Determine the (X, Y) coordinate at the center of the cell enclosing the given text.  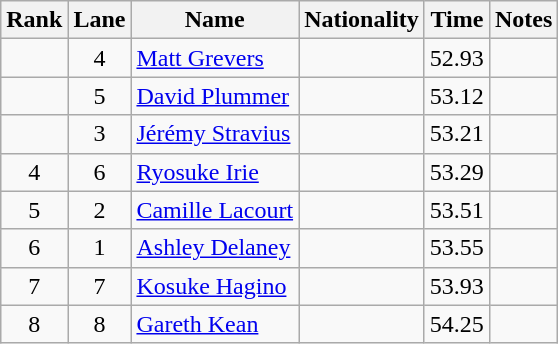
Gareth Kean (215, 324)
Rank (34, 20)
53.12 (456, 96)
David Plummer (215, 96)
Ryosuke Irie (215, 172)
53.21 (456, 134)
53.29 (456, 172)
Matt Grevers (215, 58)
2 (100, 210)
Time (456, 20)
54.25 (456, 324)
Nationality (362, 20)
53.51 (456, 210)
53.93 (456, 286)
52.93 (456, 58)
Lane (100, 20)
Jérémy Stravius (215, 134)
Ashley Delaney (215, 248)
Kosuke Hagino (215, 286)
53.55 (456, 248)
Camille Lacourt (215, 210)
1 (100, 248)
Name (215, 20)
3 (100, 134)
Notes (523, 20)
